From the cell containing the given text, extract its center point as [X, Y] coordinate. 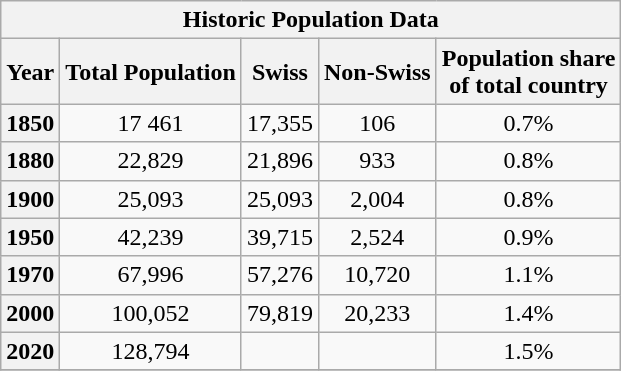
79,819 [280, 313]
100,052 [151, 313]
1.1% [528, 275]
Population share of total country [528, 72]
1850 [30, 123]
933 [377, 161]
1.5% [528, 351]
1900 [30, 199]
67,996 [151, 275]
20,233 [377, 313]
Non-Swiss [377, 72]
22,829 [151, 161]
1.4% [528, 313]
17,355 [280, 123]
1950 [30, 237]
1970 [30, 275]
Swiss [280, 72]
Historic Population Data [311, 20]
39,715 [280, 237]
128,794 [151, 351]
Total Population [151, 72]
2000 [30, 313]
0.7% [528, 123]
10,720 [377, 275]
2020 [30, 351]
2,004 [377, 199]
106 [377, 123]
17 461 [151, 123]
2,524 [377, 237]
0.9% [528, 237]
21,896 [280, 161]
1880 [30, 161]
57,276 [280, 275]
42,239 [151, 237]
Year [30, 72]
